Find where the given text appears and provide that cell's center as [X, Y] coordinate. 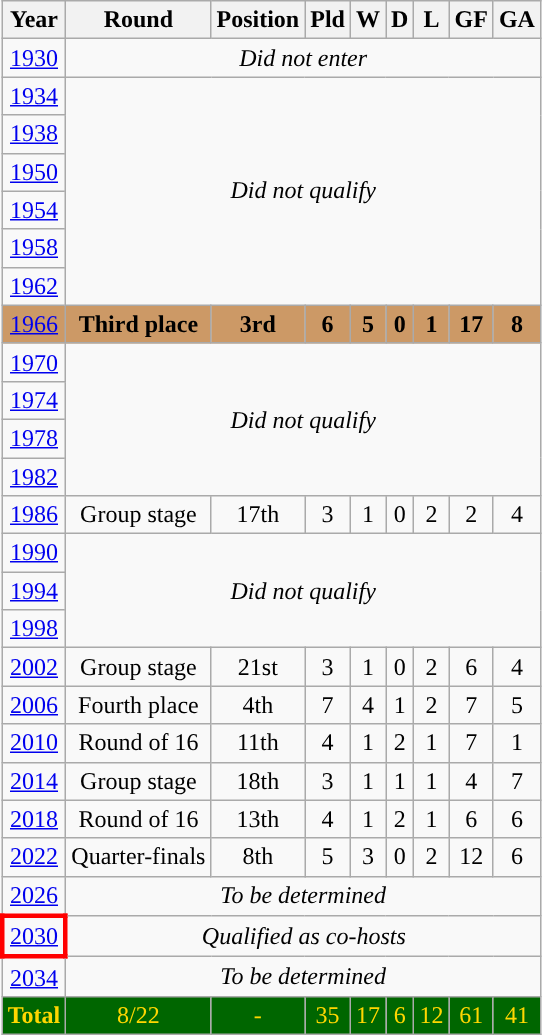
1998 [34, 629]
L [432, 20]
1974 [34, 400]
1962 [34, 286]
1958 [34, 248]
11th [258, 743]
1982 [34, 477]
2022 [34, 857]
2002 [34, 667]
1930 [34, 58]
1986 [34, 515]
Pld [328, 20]
- [258, 1015]
1966 [34, 324]
W [368, 20]
Qualified as co-hosts [304, 936]
1938 [34, 134]
17th [258, 515]
2006 [34, 705]
41 [516, 1015]
2034 [34, 977]
GA [516, 20]
8/22 [138, 1015]
8th [258, 857]
1990 [34, 553]
Did not enter [304, 58]
Total [34, 1015]
Quarter-finals [138, 857]
4th [258, 705]
Position [258, 20]
1954 [34, 210]
13th [258, 819]
35 [328, 1015]
Year [34, 20]
D [400, 20]
2030 [34, 936]
Fourth place [138, 705]
2026 [34, 896]
2018 [34, 819]
2014 [34, 781]
18th [258, 781]
21st [258, 667]
1970 [34, 362]
61 [471, 1015]
2010 [34, 743]
1934 [34, 96]
1950 [34, 172]
3rd [258, 324]
Round [138, 20]
1994 [34, 591]
1978 [34, 438]
GF [471, 20]
8 [516, 324]
Third place [138, 324]
